Determine the (x, y) coordinate at the center of the cell enclosing the given text.  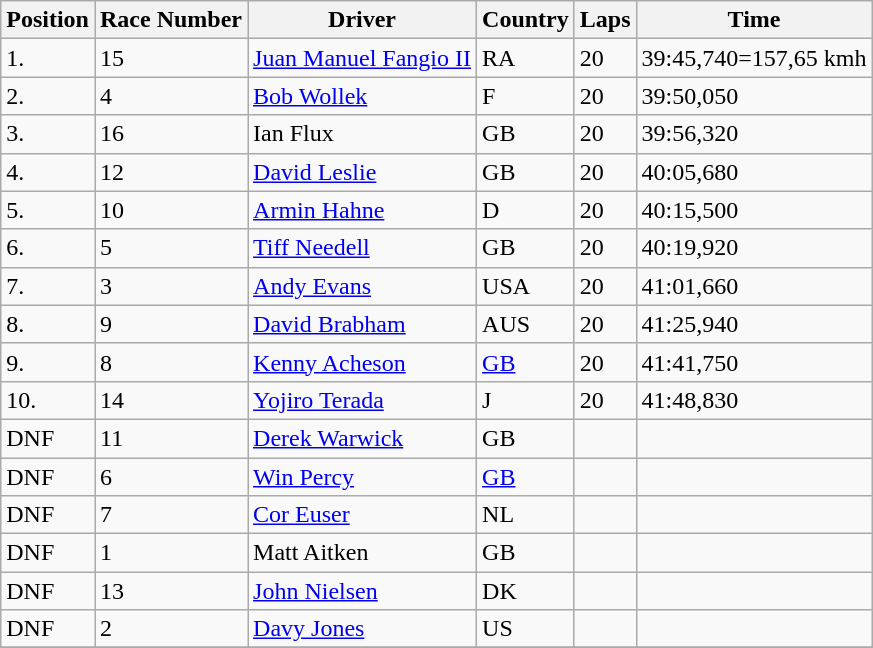
41:25,940 (754, 324)
AUS (526, 324)
Matt Aitken (362, 553)
2. (48, 96)
15 (170, 58)
8. (48, 324)
6 (170, 477)
Kenny Acheson (362, 362)
David Leslie (362, 172)
Driver (362, 20)
40:05,680 (754, 172)
7. (48, 286)
Bob Wollek (362, 96)
41:48,830 (754, 400)
RA (526, 58)
41:01,660 (754, 286)
5 (170, 248)
Win Percy (362, 477)
Laps (605, 20)
5. (48, 210)
NL (526, 515)
Cor Euser (362, 515)
Davy Jones (362, 629)
6. (48, 248)
2 (170, 629)
39:45,740=157,65 kmh (754, 58)
4. (48, 172)
9 (170, 324)
Ian Flux (362, 134)
39:50,050 (754, 96)
40:19,920 (754, 248)
Country (526, 20)
Armin Hahne (362, 210)
Race Number (170, 20)
Position (48, 20)
11 (170, 438)
10 (170, 210)
Juan Manuel Fangio II (362, 58)
John Nielsen (362, 591)
13 (170, 591)
J (526, 400)
1 (170, 553)
14 (170, 400)
F (526, 96)
41:41,750 (754, 362)
3 (170, 286)
Yojiro Terada (362, 400)
39:56,320 (754, 134)
9. (48, 362)
Derek Warwick (362, 438)
US (526, 629)
8 (170, 362)
16 (170, 134)
David Brabham (362, 324)
Tiff Needell (362, 248)
40:15,500 (754, 210)
USA (526, 286)
D (526, 210)
12 (170, 172)
Andy Evans (362, 286)
7 (170, 515)
4 (170, 96)
Time (754, 20)
1. (48, 58)
3. (48, 134)
10. (48, 400)
DK (526, 591)
